Determine the [x, y] coordinate at the center of the cell enclosing the given text.  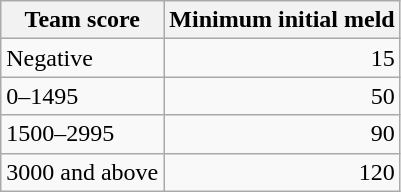
Minimum initial meld [282, 20]
90 [282, 134]
3000 and above [82, 172]
Team score [82, 20]
50 [282, 96]
Negative [82, 58]
0–1495 [82, 96]
15 [282, 58]
1500–2995 [82, 134]
120 [282, 172]
